Return [X, Y] of the center of cell containing provided text 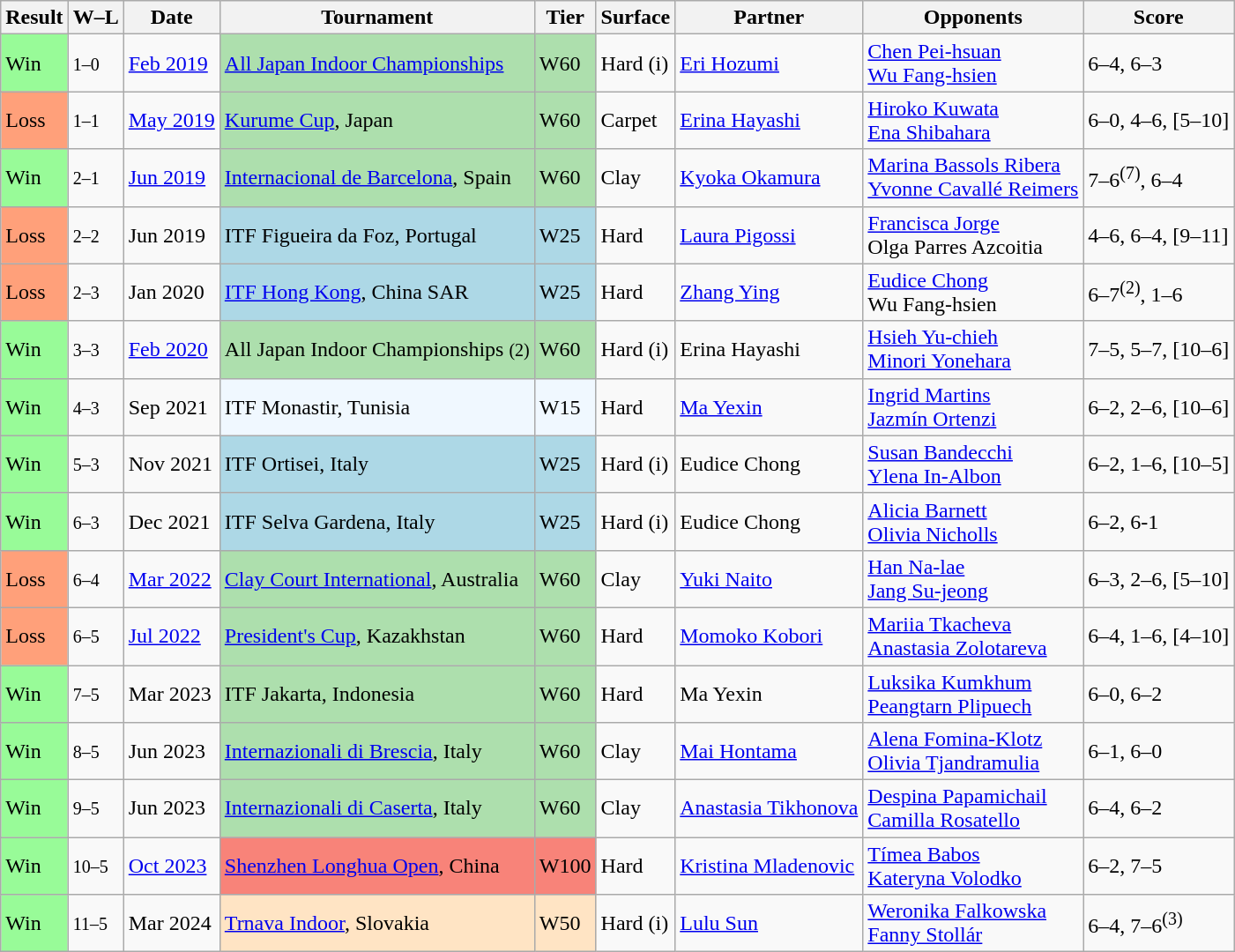
9–5 [95, 809]
Jan 2020 [171, 293]
4–3 [95, 407]
4–6, 6–4, [9–11] [1158, 234]
Laura Pigossi [769, 234]
ITF Monastir, Tunisia [377, 407]
6–3, 2–6, [5–10] [1158, 578]
Partner [769, 18]
Nov 2021 [171, 464]
Internazionali di Brescia, Italy [377, 751]
Surface [636, 18]
W–L [95, 18]
3–3 [95, 349]
7–5 [95, 693]
Anastasia Tikhonova [769, 809]
6–2, 7–5 [1158, 866]
Feb 2020 [171, 349]
6–4 [95, 578]
6–2, 6-1 [1158, 522]
Mar 2024 [171, 924]
Hiroko Kuwata Ena Shibahara [973, 120]
Hsieh Yu-chieh Minori Yonehara [973, 349]
W15 [565, 407]
Han Na-lae Jang Su-jeong [973, 578]
Internazionali di Caserta, Italy [377, 809]
7–5, 5–7, [10–6] [1158, 349]
Internacional de Barcelona, Spain [377, 178]
Zhang Ying [769, 293]
Momoko Kobori [769, 636]
2–3 [95, 293]
1–0 [95, 63]
Date [171, 18]
Yuki Naito [769, 578]
Dec 2021 [171, 522]
1–1 [95, 120]
ITF Selva Gardena, Italy [377, 522]
Luksika Kumkhum Peangtarn Plipuech [973, 693]
Kristina Mladenovic [769, 866]
ITF Jakarta, Indonesia [377, 693]
6–4, 1–6, [4–10] [1158, 636]
ITF Ortisei, Italy [377, 464]
Eudice Chong Wu Fang-hsien [973, 293]
Opponents [973, 18]
6–4, 7–6(3) [1158, 924]
Mai Hontama [769, 751]
Trnava Indoor, Slovakia [377, 924]
6–1, 6–0 [1158, 751]
2–2 [95, 234]
6–0, 6–2 [1158, 693]
Kurume Cup, Japan [377, 120]
Oct 2023 [171, 866]
7–6(7), 6–4 [1158, 178]
Clay Court International, Australia [377, 578]
Jul 2022 [171, 636]
6–2, 1–6, [10–5] [1158, 464]
Tournament [377, 18]
11–5 [95, 924]
6–0, 4–6, [5–10] [1158, 120]
Tier [565, 18]
6–3 [95, 522]
Sep 2021 [171, 407]
All Japan Indoor Championships [377, 63]
ITF Figueira da Foz, Portugal [377, 234]
Susan Bandecchi Ylena In-Albon [973, 464]
6–4, 6–2 [1158, 809]
Francisca Jorge Olga Parres Azcoitia [973, 234]
Mar 2023 [171, 693]
All Japan Indoor Championships (2) [377, 349]
2–1 [95, 178]
Eri Hozumi [769, 63]
6–4, 6–3 [1158, 63]
ITF Hong Kong, China SAR [377, 293]
May 2019 [171, 120]
8–5 [95, 751]
Ingrid Martins Jazmín Ortenzi [973, 407]
W100 [565, 866]
Marina Bassols Ribera Yvonne Cavallé Reimers [973, 178]
5–3 [95, 464]
Tímea Babos Kateryna Volodko [973, 866]
6–2, 2–6, [10–6] [1158, 407]
Alena Fomina-Klotz Olivia Tjandramulia [973, 751]
President's Cup, Kazakhstan [377, 636]
Weronika Falkowska Fanny Stollár [973, 924]
10–5 [95, 866]
Carpet [636, 120]
Despina Papamichail Camilla Rosatello [973, 809]
Chen Pei-hsuan Wu Fang-hsien [973, 63]
Lulu Sun [769, 924]
6–5 [95, 636]
W50 [565, 924]
Kyoka Okamura [769, 178]
Mariia Tkacheva Anastasia Zolotareva [973, 636]
Alicia Barnett Olivia Nicholls [973, 522]
6–7(2), 1–6 [1158, 293]
Score [1158, 18]
Result [34, 18]
Shenzhen Longhua Open, China [377, 866]
Mar 2022 [171, 578]
Feb 2019 [171, 63]
